Return [x, y] of the center of cell containing provided text 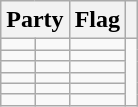
Flag [97, 20]
Party [35, 20]
